Provide the (x, y) coordinate of the cell's center where the given text is located.  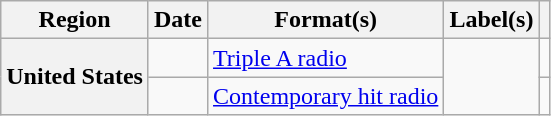
Format(s) (326, 20)
United States (75, 77)
Date (178, 20)
Label(s) (492, 20)
Region (75, 20)
Contemporary hit radio (326, 96)
Triple A radio (326, 58)
